Locate the cell with the specified text and output its (x, y) center coordinate. 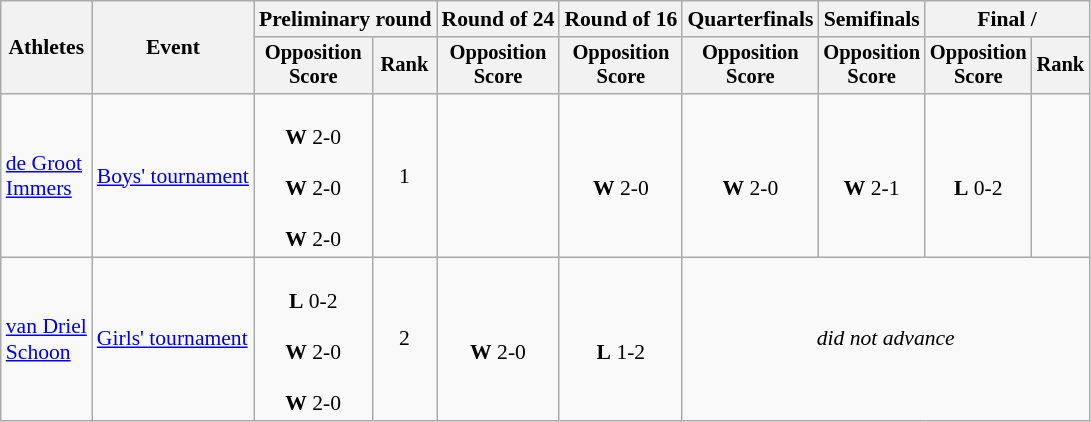
1 (404, 176)
2 (404, 340)
L 0-2 W 2-0 W 2-0 (314, 340)
W 2-0 W 2-0 W 2-0 (314, 176)
Final / (1007, 19)
Boys' tournament (173, 176)
W 2-1 (872, 176)
did not advance (886, 340)
Round of 24 (498, 19)
Preliminary round (346, 19)
L 0-2 (978, 176)
L 1-2 (620, 340)
Round of 16 (620, 19)
Event (173, 48)
de GrootImmers (46, 176)
Athletes (46, 48)
Semifinals (872, 19)
van DrielSchoon (46, 340)
Girls' tournament (173, 340)
Quarterfinals (750, 19)
